Locate the cell with the specified text and output its [x, y] center coordinate. 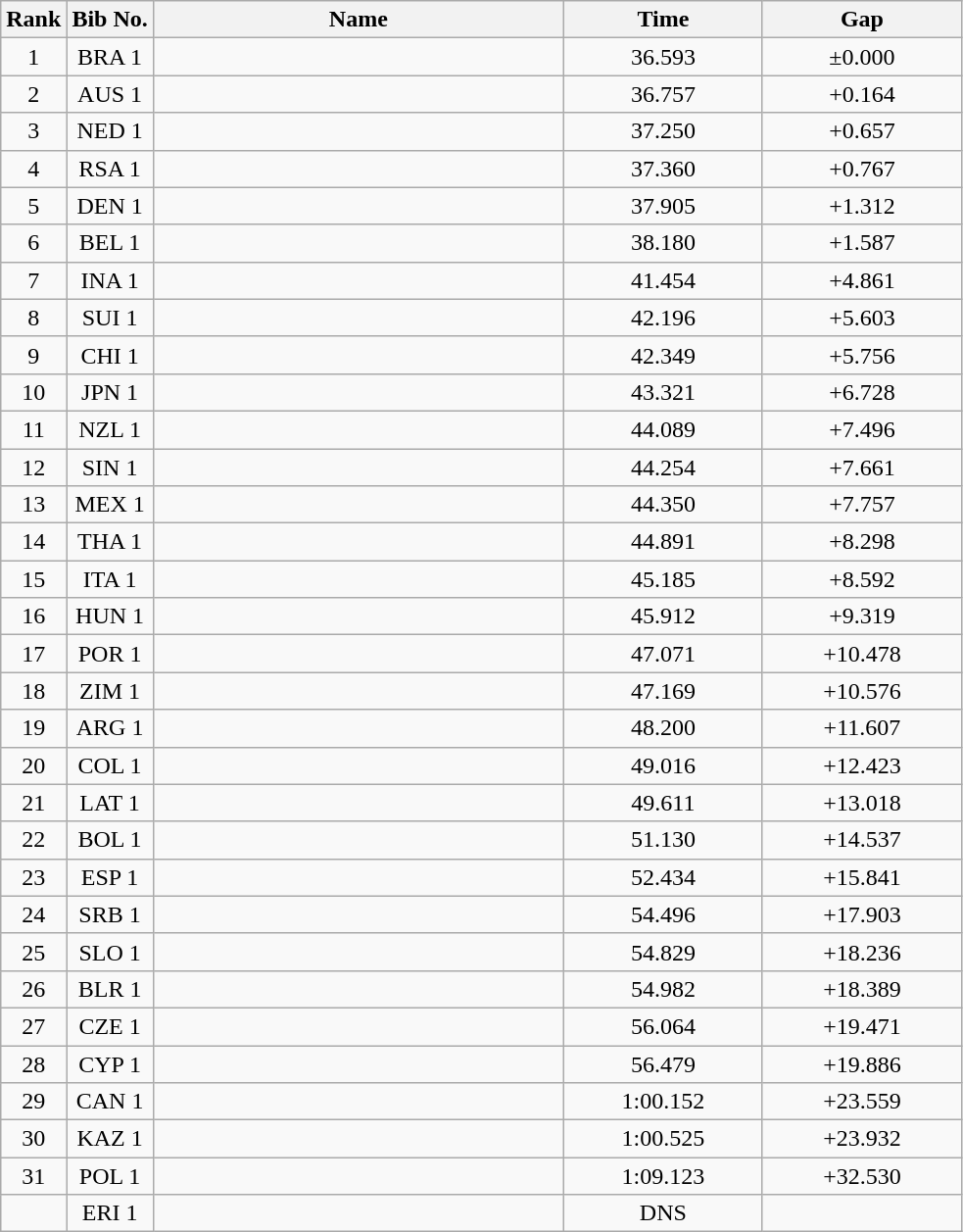
+9.319 [862, 616]
BEL 1 [110, 243]
INA 1 [110, 280]
+14.537 [862, 840]
SLO 1 [110, 952]
44.254 [662, 468]
8 [33, 318]
COL 1 [110, 765]
+23.559 [862, 1102]
54.982 [662, 989]
45.185 [662, 579]
RSA 1 [110, 169]
+7.661 [862, 468]
+8.592 [862, 579]
45.912 [662, 616]
POR 1 [110, 654]
11 [33, 429]
ITA 1 [110, 579]
POL 1 [110, 1176]
+19.886 [862, 1063]
DNS [662, 1213]
25 [33, 952]
+18.389 [862, 989]
47.169 [662, 691]
+18.236 [862, 952]
9 [33, 355]
1 [33, 57]
±0.000 [862, 57]
47.071 [662, 654]
SUI 1 [110, 318]
+10.478 [862, 654]
DEN 1 [110, 206]
36.593 [662, 57]
42.196 [662, 318]
Time [662, 20]
36.757 [662, 94]
ZIM 1 [110, 691]
+4.861 [862, 280]
MEX 1 [110, 505]
+0.164 [862, 94]
BRA 1 [110, 57]
+0.657 [862, 131]
+11.607 [862, 728]
44.350 [662, 505]
30 [33, 1139]
54.829 [662, 952]
JPN 1 [110, 392]
3 [33, 131]
27 [33, 1026]
BOL 1 [110, 840]
+6.728 [862, 392]
16 [33, 616]
AUS 1 [110, 94]
+15.841 [862, 877]
22 [33, 840]
29 [33, 1102]
4 [33, 169]
44.891 [662, 542]
26 [33, 989]
ERI 1 [110, 1213]
+5.603 [862, 318]
+7.757 [862, 505]
49.016 [662, 765]
19 [33, 728]
CHI 1 [110, 355]
31 [33, 1176]
14 [33, 542]
SRB 1 [110, 914]
37.905 [662, 206]
51.130 [662, 840]
37.360 [662, 169]
NED 1 [110, 131]
LAT 1 [110, 803]
BLR 1 [110, 989]
10 [33, 392]
15 [33, 579]
7 [33, 280]
SIN 1 [110, 468]
+10.576 [862, 691]
ESP 1 [110, 877]
43.321 [662, 392]
17 [33, 654]
37.250 [662, 131]
28 [33, 1063]
HUN 1 [110, 616]
52.434 [662, 877]
THA 1 [110, 542]
Rank [33, 20]
Gap [862, 20]
2 [33, 94]
20 [33, 765]
1:00.152 [662, 1102]
5 [33, 206]
KAZ 1 [110, 1139]
+13.018 [862, 803]
6 [33, 243]
Name [359, 20]
1:09.123 [662, 1176]
56.064 [662, 1026]
41.454 [662, 280]
CYP 1 [110, 1063]
12 [33, 468]
23 [33, 877]
Bib No. [110, 20]
CZE 1 [110, 1026]
+5.756 [862, 355]
48.200 [662, 728]
+19.471 [862, 1026]
+23.932 [862, 1139]
49.611 [662, 803]
+1.312 [862, 206]
13 [33, 505]
38.180 [662, 243]
NZL 1 [110, 429]
24 [33, 914]
+8.298 [862, 542]
+7.496 [862, 429]
+12.423 [862, 765]
ARG 1 [110, 728]
+17.903 [862, 914]
42.349 [662, 355]
54.496 [662, 914]
18 [33, 691]
21 [33, 803]
+1.587 [862, 243]
1:00.525 [662, 1139]
56.479 [662, 1063]
44.089 [662, 429]
CAN 1 [110, 1102]
+32.530 [862, 1176]
+0.767 [862, 169]
